For the text-containing cell, return its midpoint in (x, y) coordinate format. 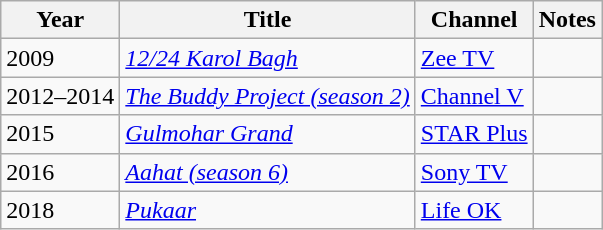
Channel (474, 20)
2018 (60, 210)
2012–2014 (60, 96)
Title (268, 20)
Aahat (season 6) (268, 172)
Channel V (474, 96)
Sony TV (474, 172)
STAR Plus (474, 134)
2009 (60, 58)
Zee TV (474, 58)
Notes (567, 20)
12/24 Karol Bagh (268, 58)
The Buddy Project (season 2) (268, 96)
Year (60, 20)
Gulmohar Grand (268, 134)
2015 (60, 134)
2016 (60, 172)
Life OK (474, 210)
Pukaar (268, 210)
